From the cell containing the given text, extract its center point as [X, Y] coordinate. 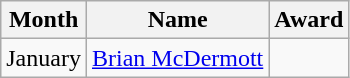
January [44, 58]
Award [309, 20]
Name [177, 20]
Brian McDermott [177, 58]
Month [44, 20]
